Return the (X, Y) coordinate for the center point of the cell that contains the specified text.  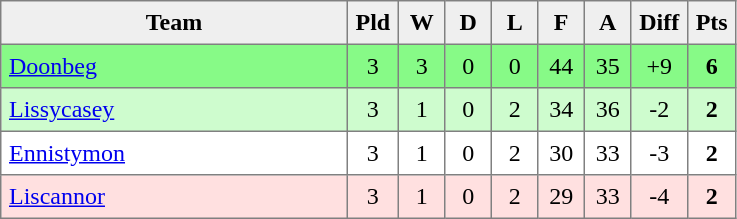
-2 (659, 110)
29 (561, 197)
A (607, 23)
Doonbeg (174, 66)
6 (711, 66)
36 (607, 110)
44 (561, 66)
Diff (659, 23)
Ennistymon (174, 153)
Lissycasey (174, 110)
34 (561, 110)
Team (174, 23)
Liscannor (174, 197)
Pld (372, 23)
L (514, 23)
-3 (659, 153)
35 (607, 66)
D (468, 23)
F (561, 23)
30 (561, 153)
+9 (659, 66)
Pts (711, 23)
-4 (659, 197)
W (421, 23)
